Return (X, Y) of the center of cell containing provided text 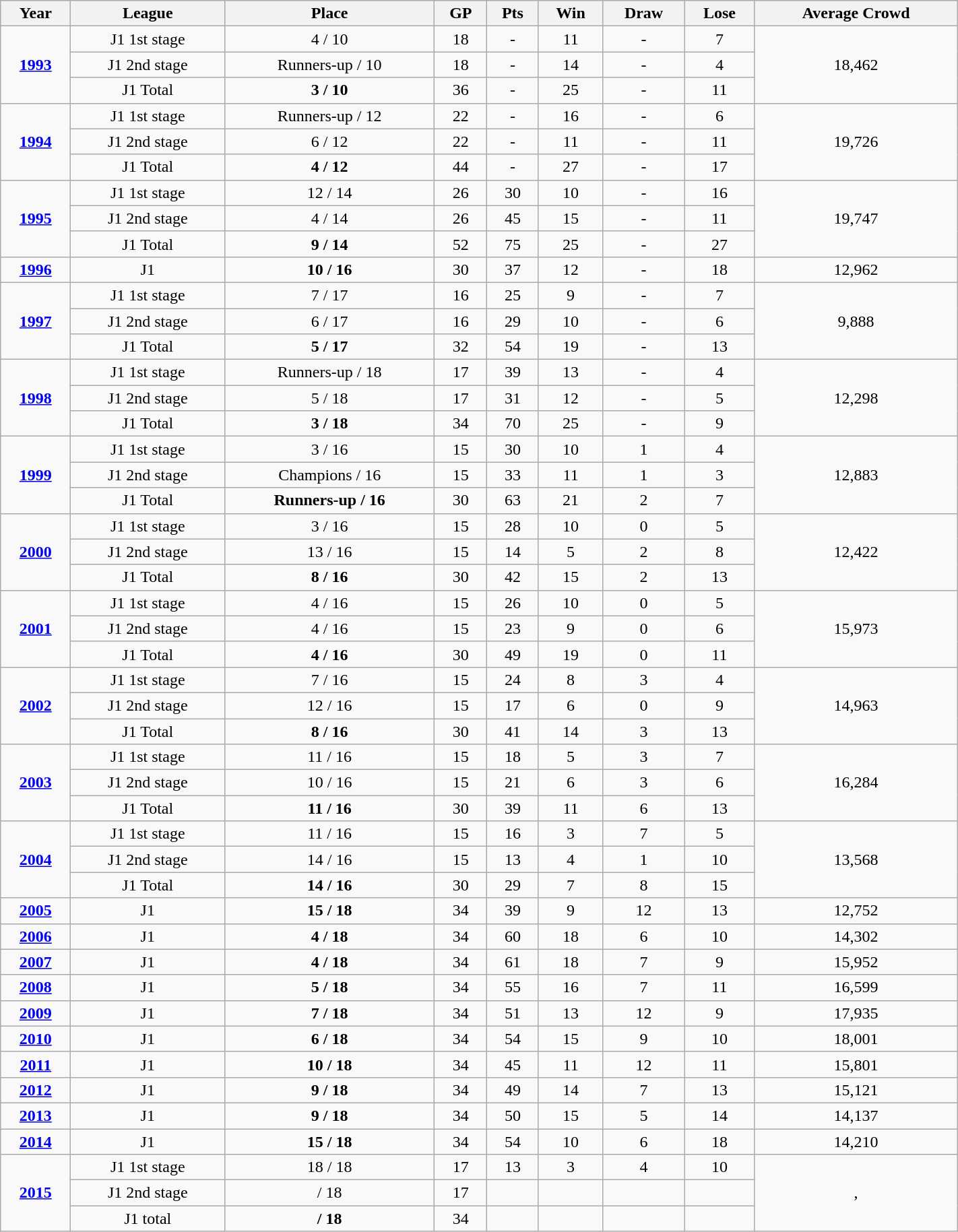
12,962 (856, 269)
63 (513, 500)
19,747 (856, 218)
Year (36, 13)
4 / 12 (330, 167)
2003 (36, 783)
1994 (36, 141)
15,121 (856, 1090)
14,302 (856, 936)
2000 (36, 552)
18,462 (856, 65)
1996 (36, 269)
51 (513, 1013)
4 / 14 (330, 218)
14,137 (856, 1115)
League (148, 13)
1998 (36, 398)
6 / 18 (330, 1039)
1997 (36, 321)
60 (513, 936)
23 (513, 628)
2005 (36, 911)
Runners-up / 18 (330, 372)
2004 (36, 860)
32 (461, 347)
2010 (36, 1039)
9 / 14 (330, 244)
18 / 18 (330, 1167)
4 / 10 (330, 39)
Draw (644, 13)
Win (571, 13)
7 / 17 (330, 295)
Average Crowd (856, 13)
19,726 (856, 141)
12 / 16 (330, 705)
61 (513, 962)
28 (513, 526)
GP (461, 13)
2007 (36, 962)
16,599 (856, 987)
3 / 18 (330, 424)
18,001 (856, 1039)
Champions / 16 (330, 475)
, (856, 1193)
2001 (36, 628)
2006 (36, 936)
17,935 (856, 1013)
6 / 17 (330, 321)
2013 (36, 1115)
15,952 (856, 962)
1999 (36, 475)
Pts (513, 13)
75 (513, 244)
52 (461, 244)
16,284 (856, 783)
12,883 (856, 475)
7 / 16 (330, 680)
2002 (36, 705)
2009 (36, 1013)
2008 (36, 987)
1995 (36, 218)
Runners-up / 10 (330, 65)
2011 (36, 1064)
6 / 12 (330, 141)
Runners-up / 12 (330, 116)
70 (513, 424)
37 (513, 269)
2015 (36, 1193)
9,888 (856, 321)
Place (330, 13)
3 / 10 (330, 90)
41 (513, 731)
13,568 (856, 860)
36 (461, 90)
2014 (36, 1142)
J1 total (148, 1219)
13 / 16 (330, 552)
5 / 17 (330, 347)
12 / 14 (330, 193)
15,973 (856, 628)
7 / 18 (330, 1013)
42 (513, 577)
Runners-up / 16 (330, 500)
44 (461, 167)
55 (513, 987)
50 (513, 1115)
12,752 (856, 911)
Lose (720, 13)
10 / 18 (330, 1064)
2012 (36, 1090)
31 (513, 398)
15,801 (856, 1064)
33 (513, 475)
14,963 (856, 705)
1993 (36, 65)
12,422 (856, 552)
24 (513, 680)
12,298 (856, 398)
14,210 (856, 1142)
